Find where the given text appears and provide that cell's center as (x, y) coordinate. 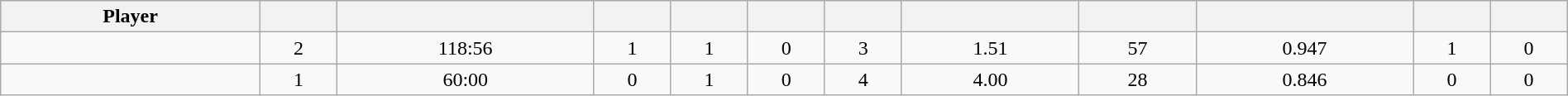
0.947 (1305, 48)
Player (131, 17)
2 (298, 48)
4 (863, 79)
57 (1138, 48)
1.51 (990, 48)
60:00 (466, 79)
3 (863, 48)
28 (1138, 79)
4.00 (990, 79)
0.846 (1305, 79)
118:56 (466, 48)
